Output the [X, Y] coordinate of the center of the cell containing the given text.  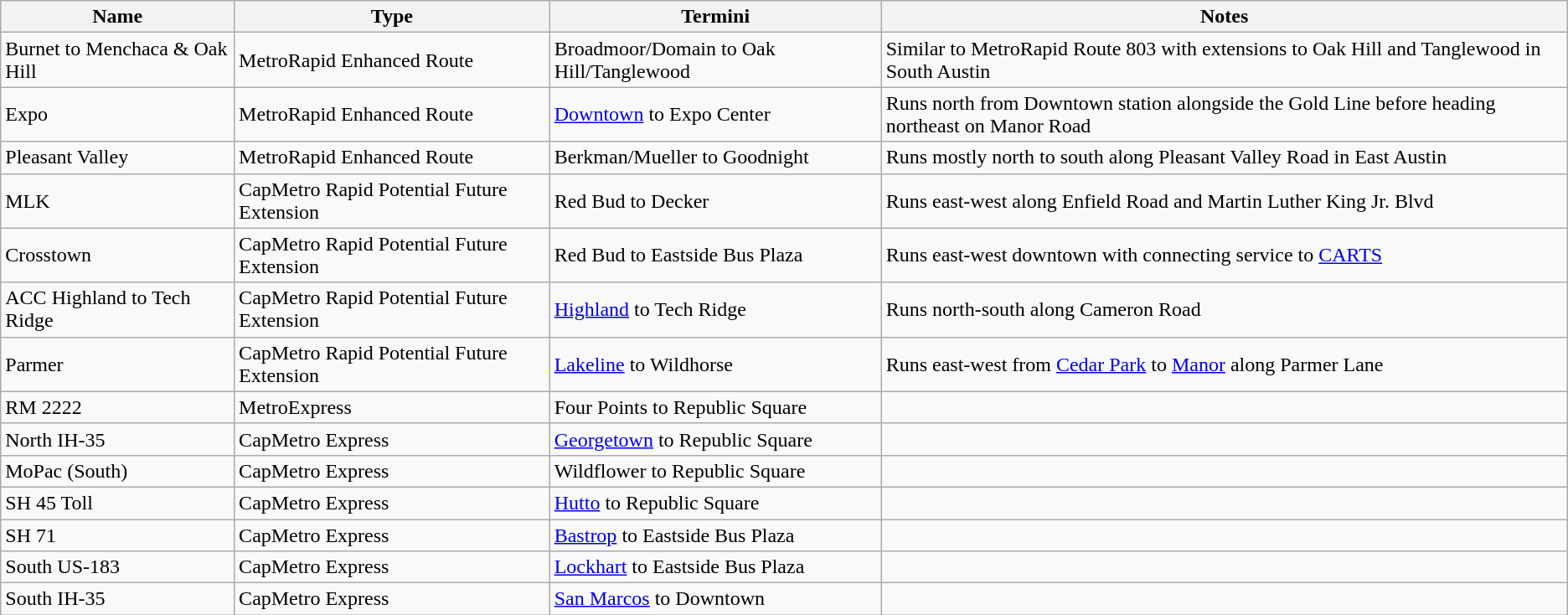
SH 45 Toll [117, 503]
Berkman/Mueller to Goodnight [715, 158]
Burnet to Menchaca & Oak Hill [117, 60]
Red Bud to Eastside Bus Plaza [715, 255]
MLK [117, 201]
Downtown to Expo Center [715, 114]
Crosstown [117, 255]
Termini [715, 17]
Broadmoor/Domain to Oak Hill/Tanglewood [715, 60]
South US-183 [117, 567]
Runs east-west from Cedar Park to Manor along Parmer Lane [1225, 364]
Highland to Tech Ridge [715, 310]
Expo [117, 114]
Runs east-west along Enfield Road and Martin Luther King Jr. Blvd [1225, 201]
Runs north from Downtown station alongside the Gold Line before heading northeast on Manor Road [1225, 114]
Runs mostly north to south along Pleasant Valley Road in East Austin [1225, 158]
North IH-35 [117, 439]
ACC Highland to Tech Ridge [117, 310]
SH 71 [117, 535]
Name [117, 17]
Runs east-west downtown with connecting service to CARTS [1225, 255]
MoPac (South) [117, 471]
Lockhart to Eastside Bus Plaza [715, 567]
Four Points to Republic Square [715, 407]
RM 2222 [117, 407]
Notes [1225, 17]
Pleasant Valley [117, 158]
Runs north-south along Cameron Road [1225, 310]
Similar to MetroRapid Route 803 with extensions to Oak Hill and Tanglewood in South Austin [1225, 60]
MetroExpress [392, 407]
Lakeline to Wildhorse [715, 364]
Georgetown to Republic Square [715, 439]
Red Bud to Decker [715, 201]
Wildflower to Republic Square [715, 471]
Parmer [117, 364]
Hutto to Republic Square [715, 503]
Bastrop to Eastside Bus Plaza [715, 535]
Type [392, 17]
San Marcos to Downtown [715, 599]
South IH-35 [117, 599]
